Locate the cell with the specified text and output its [X, Y] center coordinate. 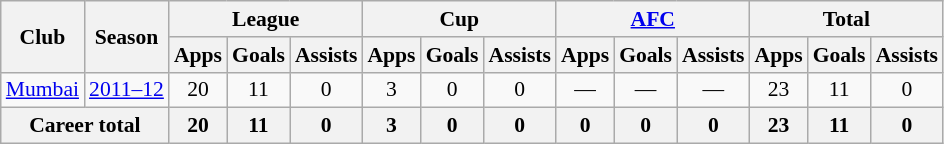
2011–12 [126, 90]
Career total [85, 126]
Club [42, 36]
Total [847, 19]
Cup [459, 19]
League [266, 19]
Mumbai [42, 90]
AFC [653, 19]
Season [126, 36]
